Scan for the cell matching the given text and deliver its [X, Y] coordinate at center. 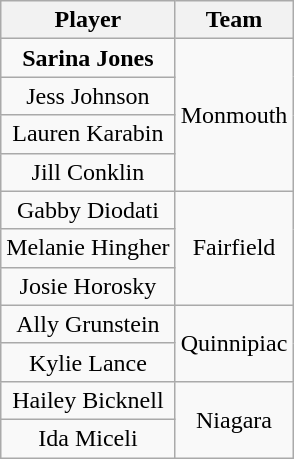
Lauren Karabin [88, 134]
Quinnipiac [234, 343]
Ally Grunstein [88, 324]
Fairfield [234, 248]
Josie Horosky [88, 286]
Hailey Bicknell [88, 400]
Team [234, 20]
Jill Conklin [88, 172]
Jess Johnson [88, 96]
Niagara [234, 419]
Ida Miceli [88, 438]
Melanie Hingher [88, 248]
Sarina Jones [88, 58]
Player [88, 20]
Gabby Diodati [88, 210]
Kylie Lance [88, 362]
Monmouth [234, 115]
